Search for the cell housing the specified text and yield its [x, y] center coordinate. 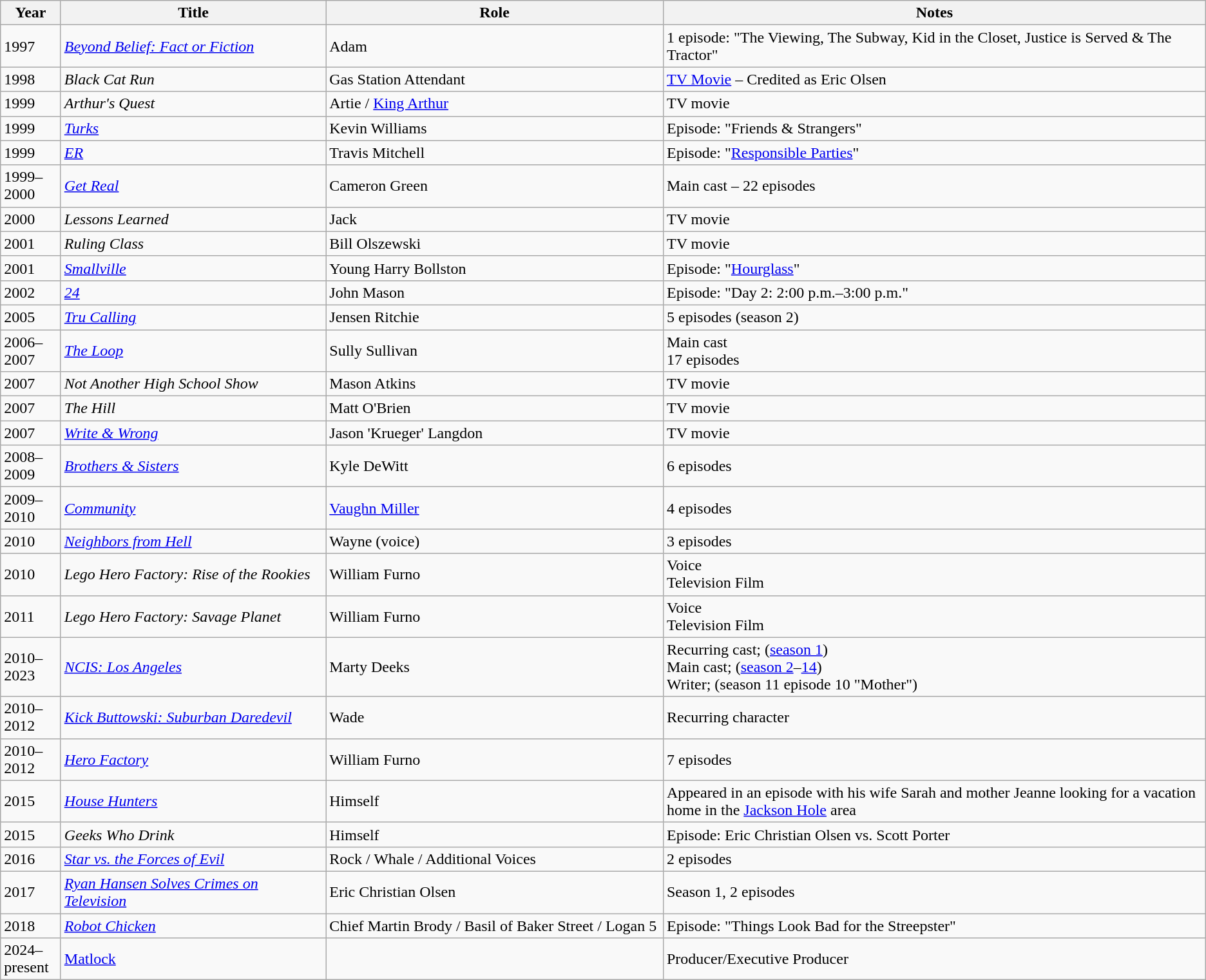
Adam [495, 46]
2011 [31, 616]
Kick Buttowski: Suburban Daredevil [193, 718]
Write & Wrong [193, 433]
1 episode: "The Viewing, The Subway, Kid in the Closet, Justice is Served & The Tractor" [934, 46]
Year [31, 13]
Geeks Who Drink [193, 834]
2017 [31, 892]
Lessons Learned [193, 219]
Arthur's Quest [193, 104]
Young Harry Bollston [495, 268]
Vaughn Miller [495, 508]
Role [495, 13]
1999–2000 [31, 186]
2006–2007 [31, 351]
Turks [193, 128]
Episode: Eric Christian Olsen vs. Scott Porter [934, 834]
Jack [495, 219]
Tru Calling [193, 317]
2 episodes [934, 859]
John Mason [495, 293]
2002 [31, 293]
Recurring character [934, 718]
Bill Olszewski [495, 244]
Rock / Whale / Additional Voices [495, 859]
1998 [31, 79]
Get Real [193, 186]
Robot Chicken [193, 926]
Appeared in an episode with his wife Sarah and mother Jeanne looking for a vacation home in the Jackson Hole area [934, 802]
NCIS: Los Angeles [193, 667]
Episode: "Hourglass" [934, 268]
ER [193, 153]
2008–2009 [31, 466]
Jason 'Krueger' Langdon [495, 433]
Title [193, 13]
Recurring cast; (season 1)Main cast; (season 2–14)Writer; (season 11 episode 10 "Mother") [934, 667]
Smallville [193, 268]
2000 [31, 219]
Ruling Class [193, 244]
2005 [31, 317]
Jensen Ritchie [495, 317]
The Loop [193, 351]
Notes [934, 13]
Main cast17 episodes [934, 351]
The Hill [193, 408]
Wayne (voice) [495, 541]
Main cast – 22 episodes [934, 186]
2009–2010 [31, 508]
Kevin Williams [495, 128]
Black Cat Run [193, 79]
Artie / King Arthur [495, 104]
6 episodes [934, 466]
Beyond Belief: Fact or Fiction [193, 46]
Producer/Executive Producer [934, 959]
Neighbors from Hell [193, 541]
Not Another High School Show [193, 384]
Episode: "Friends & Strangers" [934, 128]
Cameron Green [495, 186]
3 episodes [934, 541]
2024–present [31, 959]
Season 1, 2 episodes [934, 892]
1997 [31, 46]
Community [193, 508]
7 episodes [934, 759]
Gas Station Attendant [495, 79]
Marty Deeks [495, 667]
Lego Hero Factory: Savage Planet [193, 616]
2018 [31, 926]
Travis Mitchell [495, 153]
Kyle DeWitt [495, 466]
Episode: "Responsible Parties" [934, 153]
House Hunters [193, 802]
Brothers & Sisters [193, 466]
Sully Sullivan [495, 351]
24 [193, 293]
Episode: "Things Look Bad for the Streepster" [934, 926]
Lego Hero Factory: Rise of the Rookies [193, 575]
2016 [31, 859]
TV Movie – Credited as Eric Olsen [934, 79]
4 episodes [934, 508]
Ryan Hansen Solves Crimes on Television [193, 892]
2010–2023 [31, 667]
Matlock [193, 959]
Matt O'Brien [495, 408]
Hero Factory [193, 759]
5 episodes (season 2) [934, 317]
Wade [495, 718]
Star vs. the Forces of Evil [193, 859]
Chief Martin Brody / Basil of Baker Street / Logan 5 [495, 926]
Mason Atkins [495, 384]
Episode: "Day 2: 2:00 p.m.–3:00 p.m." [934, 293]
Eric Christian Olsen [495, 892]
